Locate the cell with the specified text and output its [X, Y] center coordinate. 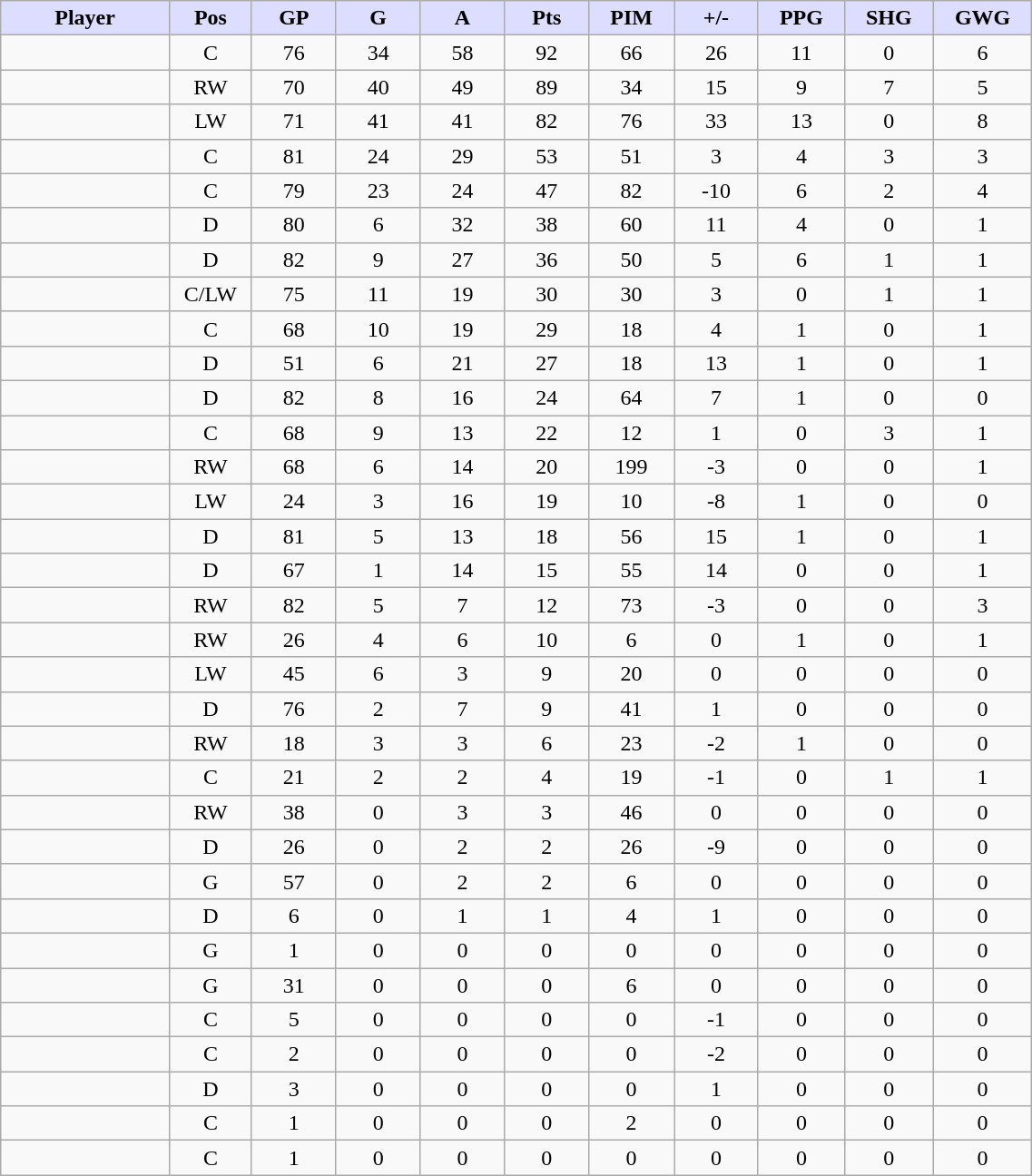
GP [294, 18]
66 [632, 53]
50 [632, 260]
SHG [889, 18]
73 [632, 605]
PPG [801, 18]
53 [546, 156]
36 [546, 260]
Pts [546, 18]
46 [632, 812]
80 [294, 225]
64 [632, 397]
40 [378, 87]
57 [294, 881]
-10 [715, 191]
92 [546, 53]
89 [546, 87]
75 [294, 294]
Player [85, 18]
71 [294, 122]
199 [632, 467]
70 [294, 87]
67 [294, 571]
33 [715, 122]
A [463, 18]
31 [294, 985]
+/- [715, 18]
58 [463, 53]
32 [463, 225]
GWG [982, 18]
45 [294, 674]
Pos [211, 18]
PIM [632, 18]
60 [632, 225]
79 [294, 191]
C/LW [211, 294]
22 [546, 433]
56 [632, 536]
-8 [715, 502]
49 [463, 87]
47 [546, 191]
55 [632, 571]
-9 [715, 847]
